Capture the cell that displays the provided text and extract its [x, y] central coordinate. 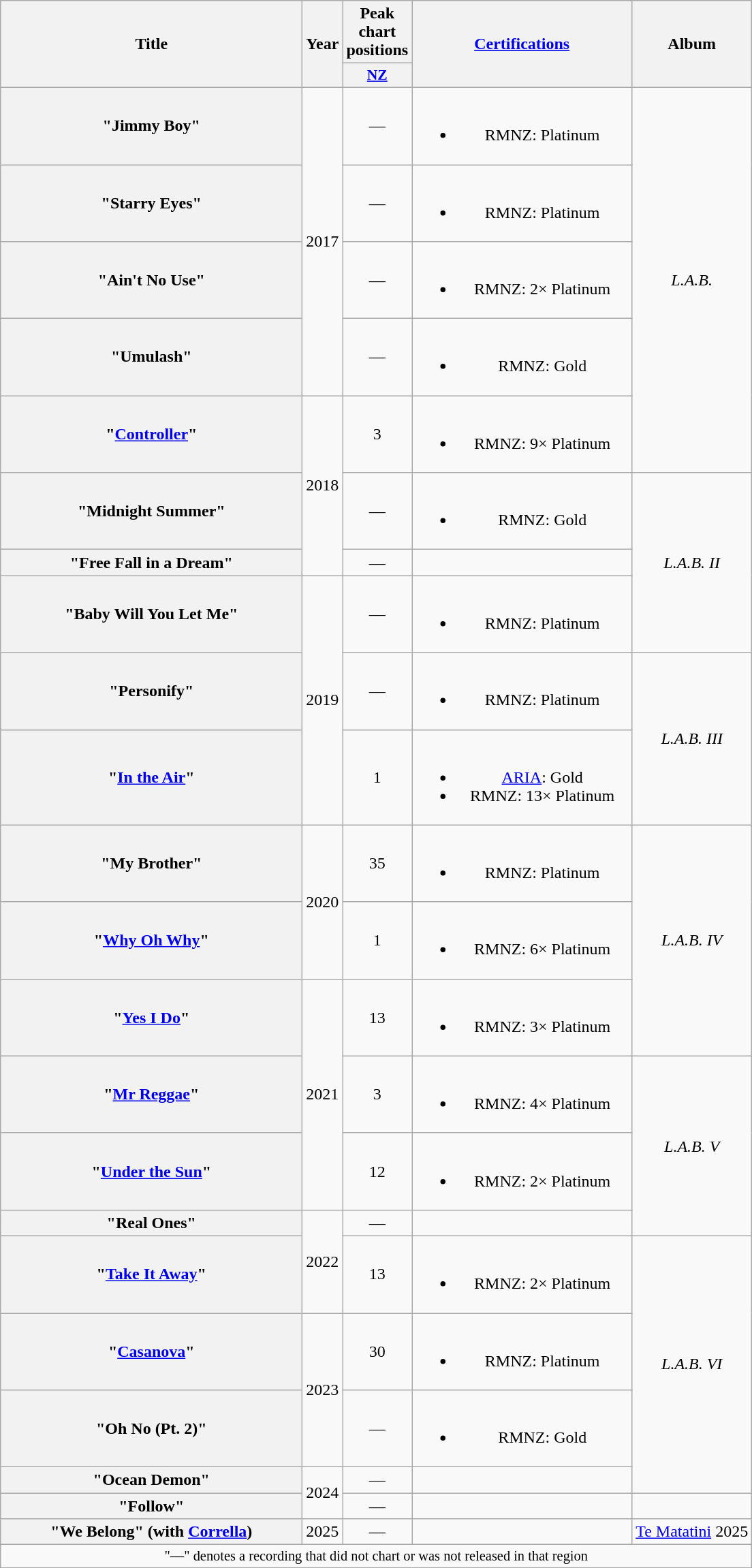
"Take It Away" [151, 1274]
"Real Ones" [151, 1223]
"Mr Reggae" [151, 1094]
Peak chart positions [377, 32]
"—" denotes a recording that did not chart or was not released in that region [376, 1556]
Year [323, 44]
RMNZ: 6× Platinum [522, 940]
"Casanova" [151, 1351]
"We Belong" (with Corrella) [151, 1532]
30 [377, 1351]
RMNZ: 3× Platinum [522, 1018]
Album [692, 44]
2023 [323, 1390]
"Jimmy Boy" [151, 125]
L.A.B. IV [692, 940]
Te Matatini 2025 [692, 1532]
"Personify" [151, 691]
"Midnight Summer" [151, 511]
L.A.B. II [692, 563]
L.A.B. III [692, 738]
2024 [323, 1493]
NZ [377, 76]
"Umulash" [151, 357]
2020 [323, 902]
2017 [323, 241]
"Baby Will You Let Me" [151, 614]
"Controller" [151, 435]
35 [377, 864]
"Under the Sun" [151, 1172]
Title [151, 44]
"Ocean Demon" [151, 1480]
"Free Fall in a Dream" [151, 563]
"Yes I Do" [151, 1018]
"Ain't No Use" [151, 281]
RMNZ: 9× Platinum [522, 435]
Certifications [522, 44]
L.A.B. VI [692, 1364]
"In the Air" [151, 777]
2025 [323, 1532]
2019 [323, 700]
L.A.B. [692, 279]
"My Brother" [151, 864]
RMNZ: 4× Platinum [522, 1094]
12 [377, 1172]
2018 [323, 486]
"Oh No (Pt. 2)" [151, 1429]
2022 [323, 1261]
"Why Oh Why" [151, 940]
"Starry Eyes" [151, 203]
ARIA: GoldRMNZ: 13× Platinum [522, 777]
2021 [323, 1094]
"Follow" [151, 1506]
L.A.B. V [692, 1146]
